Find where the given text appears and provide that cell's center as [X, Y] coordinate. 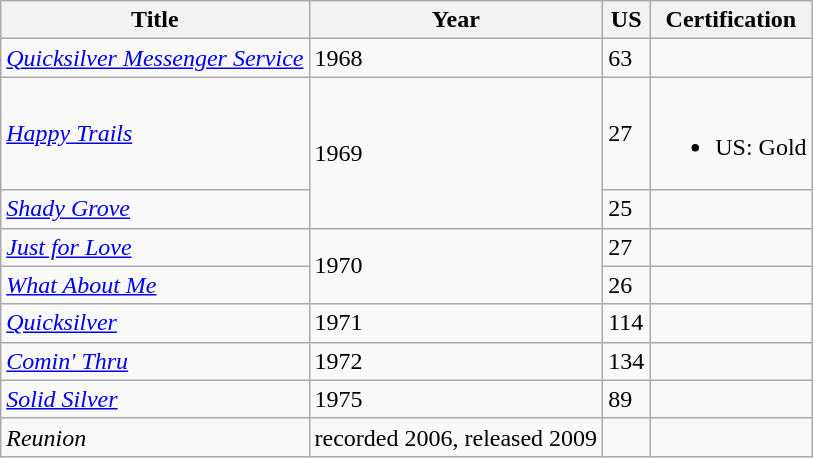
What About Me [155, 285]
26 [626, 285]
Year [456, 20]
1971 [456, 323]
US: Gold [731, 134]
Reunion [155, 437]
63 [626, 58]
US [626, 20]
Solid Silver [155, 399]
Quicksilver Messenger Service [155, 58]
1969 [456, 152]
recorded 2006, released 2009 [456, 437]
1968 [456, 58]
Shady Grove [155, 209]
1972 [456, 361]
Title [155, 20]
Comin' Thru [155, 361]
89 [626, 399]
Just for Love [155, 247]
1970 [456, 266]
134 [626, 361]
Certification [731, 20]
Quicksilver [155, 323]
114 [626, 323]
1975 [456, 399]
25 [626, 209]
Happy Trails [155, 134]
